Scan for the cell matching the given text and deliver its [X, Y] coordinate at center. 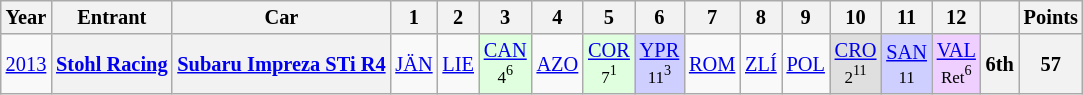
VALRet6 [956, 64]
ROM [712, 64]
CAN46 [506, 64]
Stohl Racing [112, 64]
4 [558, 17]
JÄN [414, 64]
POL [806, 64]
ZLÍ [760, 64]
1 [414, 17]
2013 [26, 64]
10 [856, 17]
8 [760, 17]
CRO211 [856, 64]
SAN11 [906, 64]
6th [1000, 64]
9 [806, 17]
12 [956, 17]
6 [660, 17]
YPR113 [660, 64]
Points [1051, 17]
Entrant [112, 17]
AZO [558, 64]
57 [1051, 64]
LIE [458, 64]
Year [26, 17]
11 [906, 17]
7 [712, 17]
5 [609, 17]
2 [458, 17]
COR71 [609, 64]
Subaru Impreza STi R4 [281, 64]
Car [281, 17]
3 [506, 17]
